Pinpoint the cell where the given text exists, returning its (x, y) midpoint coordinate. 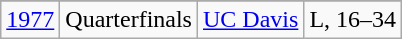
Quarterfinals (129, 20)
UC Davis (250, 20)
1977 (30, 20)
L, 16–34 (353, 20)
